Locate the cell with the specified text and output its [X, Y] center coordinate. 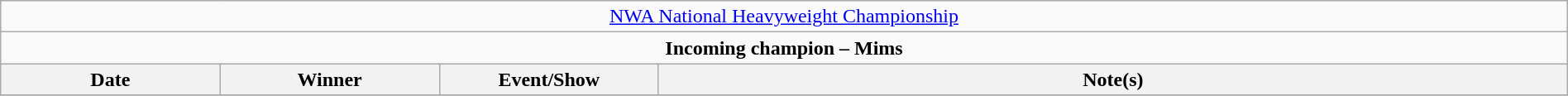
Incoming champion – Mims [784, 48]
NWA National Heavyweight Championship [784, 17]
Note(s) [1113, 79]
Date [111, 79]
Event/Show [549, 79]
Winner [329, 79]
